Determine the (x, y) coordinate at the center of the cell enclosing the given text.  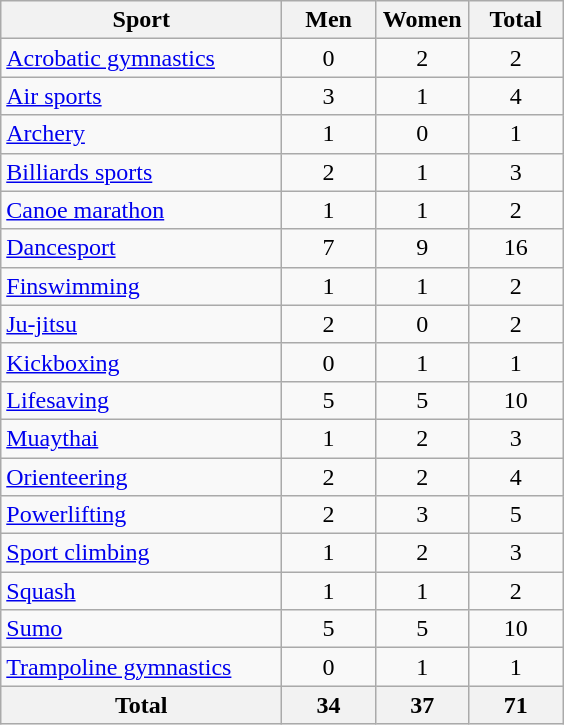
16 (516, 248)
Trampoline gymnastics (142, 667)
Kickboxing (142, 362)
Sport climbing (142, 553)
Billiards sports (142, 172)
37 (422, 705)
Dancesport (142, 248)
Sumo (142, 629)
7 (329, 248)
Orienteering (142, 477)
Women (422, 20)
71 (516, 705)
Archery (142, 134)
Powerlifting (142, 515)
Ju-jitsu (142, 324)
Finswimming (142, 286)
Acrobatic gymnastics (142, 58)
Muaythai (142, 438)
9 (422, 248)
Squash (142, 591)
Canoe marathon (142, 210)
34 (329, 705)
Men (329, 20)
Air sports (142, 96)
Sport (142, 20)
Lifesaving (142, 400)
